Detect which cell encompasses the target text, then output its (x, y) center coordinate. 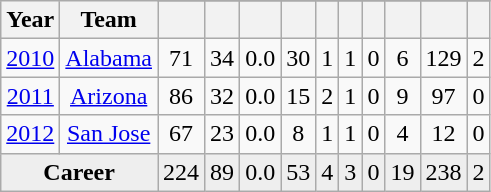
12 (444, 134)
34 (222, 58)
2010 (30, 58)
15 (298, 96)
19 (402, 172)
30 (298, 58)
Year (30, 20)
San Jose (109, 134)
67 (182, 134)
97 (444, 96)
238 (444, 172)
89 (222, 172)
32 (222, 96)
86 (182, 96)
23 (222, 134)
71 (182, 58)
Career (80, 172)
3 (350, 172)
53 (298, 172)
224 (182, 172)
2012 (30, 134)
Arizona (109, 96)
Alabama (109, 58)
9 (402, 96)
129 (444, 58)
8 (298, 134)
Team (109, 20)
2011 (30, 96)
6 (402, 58)
